Return (x, y) of the center of cell containing provided text 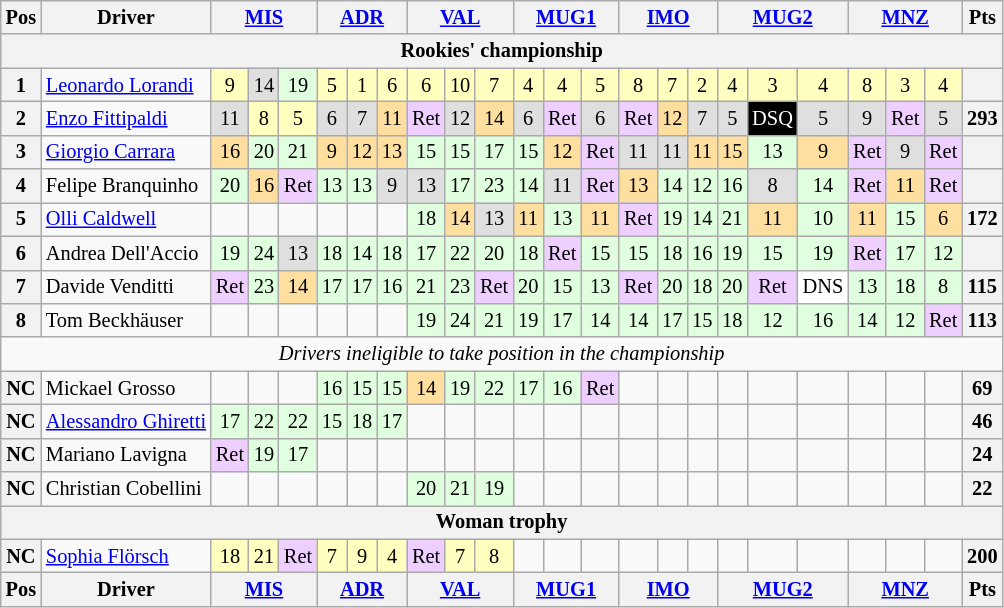
Alessandro Ghiretti (126, 421)
Giorgio Carrara (126, 152)
Olli Caldwell (126, 219)
69 (982, 388)
115 (982, 287)
Mickael Grosso (126, 388)
Rookies' championship (502, 51)
Tom Beckhäuser (126, 320)
Sophia Flörsch (126, 556)
Mariano Lavigna (126, 455)
DNS (823, 287)
Felipe Branquinho (126, 186)
293 (982, 118)
113 (982, 320)
Davide Venditti (126, 287)
200 (982, 556)
172 (982, 219)
DSQ (772, 118)
Leonardo Lorandi (126, 85)
Andrea Dell'Accio (126, 253)
Woman trophy (502, 522)
Drivers ineligible to take position in the championship (502, 354)
Christian Cobellini (126, 489)
Enzo Fittipaldi (126, 118)
46 (982, 421)
